Scan for the cell matching the given text and deliver its (x, y) coordinate at center. 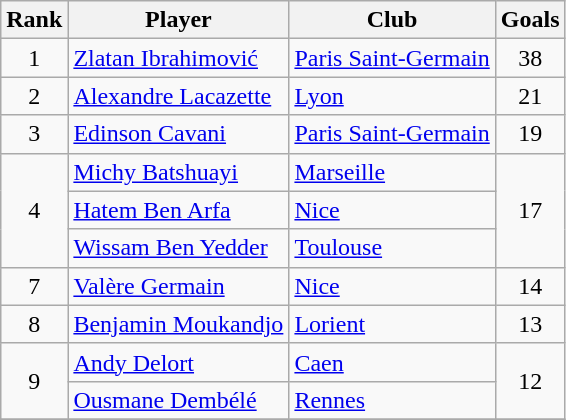
21 (530, 96)
Club (392, 20)
Lyon (392, 96)
19 (530, 134)
12 (530, 381)
Andy Delort (178, 362)
Zlatan Ibrahimović (178, 58)
1 (34, 58)
14 (530, 286)
Michy Batshuayi (178, 172)
13 (530, 324)
7 (34, 286)
3 (34, 134)
8 (34, 324)
4 (34, 210)
Rennes (392, 400)
Rank (34, 20)
Benjamin Moukandjo (178, 324)
Edinson Cavani (178, 134)
Ousmane Dembélé (178, 400)
Hatem Ben Arfa (178, 210)
38 (530, 58)
Alexandre Lacazette (178, 96)
17 (530, 210)
Goals (530, 20)
Marseille (392, 172)
Caen (392, 362)
Valère Germain (178, 286)
Wissam Ben Yedder (178, 248)
2 (34, 96)
9 (34, 381)
Lorient (392, 324)
Player (178, 20)
Toulouse (392, 248)
